Determine the (X, Y) coordinate at the center of the cell enclosing the given text.  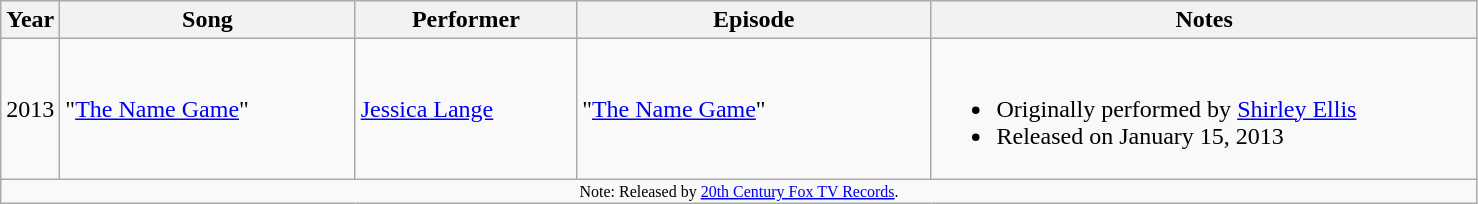
Year (30, 20)
Jessica Lange (466, 109)
Episode (754, 20)
Performer (466, 20)
Originally performed by Shirley EllisReleased on January 15, 2013 (1204, 109)
Notes (1204, 20)
Song (208, 20)
2013 (30, 109)
Note: Released by 20th Century Fox TV Records. (740, 191)
